Capture the cell that displays the provided text and extract its (x, y) central coordinate. 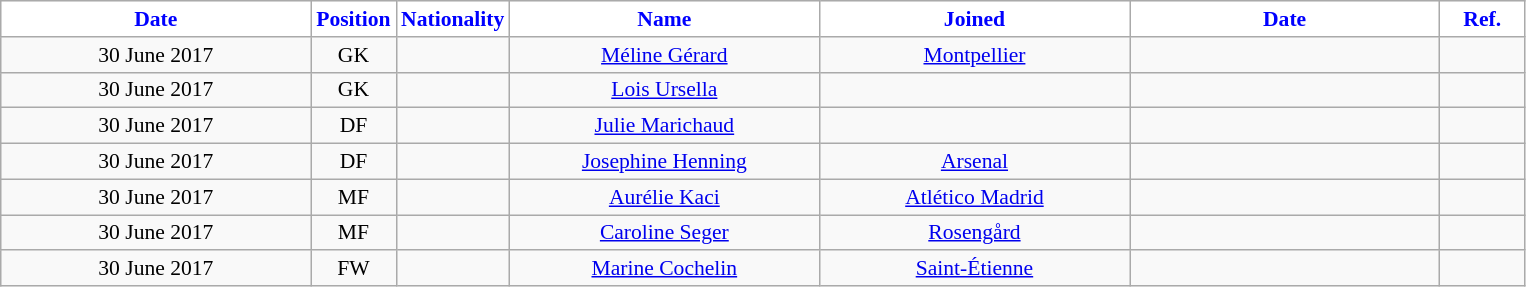
Julie Marichaud (664, 126)
Nationality (452, 19)
Josephine Henning (664, 162)
Méline Gérard (664, 55)
Ref. (1482, 19)
Montpellier (974, 55)
Rosengård (974, 233)
FW (354, 269)
Saint-Étienne (974, 269)
Joined (974, 19)
Lois Ursella (664, 90)
Name (664, 19)
Position (354, 19)
Caroline Seger (664, 233)
Arsenal (974, 162)
Marine Cochelin (664, 269)
Aurélie Kaci (664, 197)
Atlético Madrid (974, 197)
